Scan for the cell matching the given text and deliver its (x, y) coordinate at center. 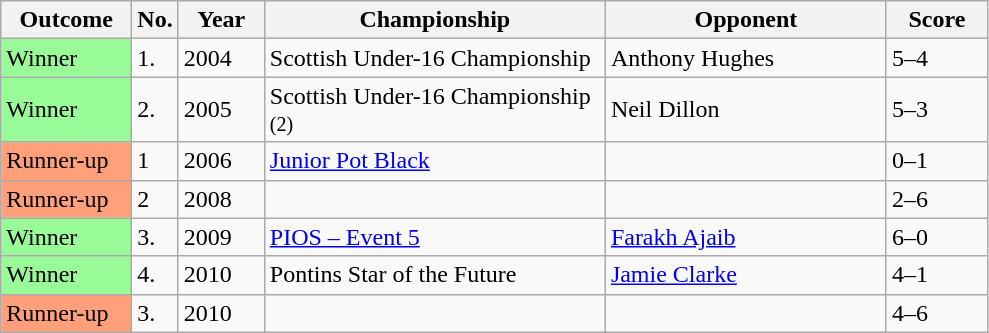
Scottish Under-16 Championship (434, 58)
1. (155, 58)
4. (155, 275)
PIOS – Event 5 (434, 237)
2006 (221, 161)
6–0 (936, 237)
2008 (221, 199)
2–6 (936, 199)
2004 (221, 58)
2 (155, 199)
4–1 (936, 275)
Championship (434, 20)
Anthony Hughes (746, 58)
2005 (221, 110)
2009 (221, 237)
Junior Pot Black (434, 161)
Outcome (66, 20)
Year (221, 20)
Neil Dillon (746, 110)
1 (155, 161)
Scottish Under-16 Championship (2) (434, 110)
5–3 (936, 110)
5–4 (936, 58)
Jamie Clarke (746, 275)
Pontins Star of the Future (434, 275)
4–6 (936, 313)
2. (155, 110)
Opponent (746, 20)
0–1 (936, 161)
No. (155, 20)
Farakh Ajaib (746, 237)
Score (936, 20)
